Locate the cell with the specified text and output its (x, y) center coordinate. 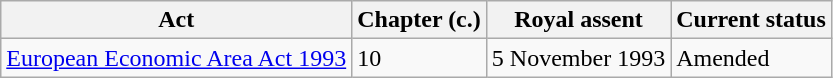
10 (420, 58)
Royal assent (578, 20)
Chapter (c.) (420, 20)
Amended (752, 58)
Current status (752, 20)
5 November 1993 (578, 58)
Act (176, 20)
European Economic Area Act 1993 (176, 58)
